Determine the [x, y] coordinate at the center of the cell enclosing the given text.  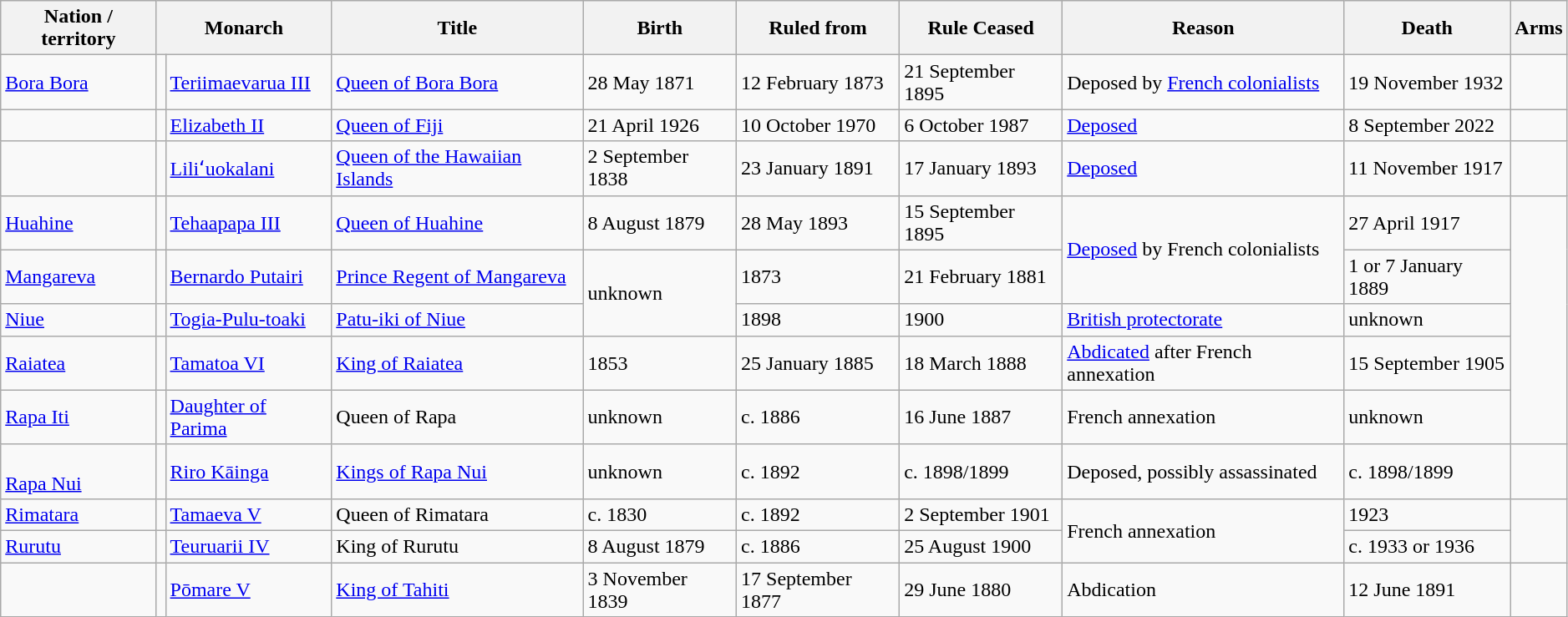
Riro Kāinga [249, 471]
28 May 1871 [660, 82]
Arms [1539, 28]
Patu-iki of Niue [458, 320]
6 October 1987 [981, 125]
12 June 1891 [1427, 589]
Bernardo Putairi [249, 277]
Kings of Rapa Nui [458, 471]
2 September 1901 [981, 514]
Rule Ceased [981, 28]
23 January 1891 [819, 169]
2 September 1838 [660, 169]
Prince Regent of Mangareva [458, 277]
28 May 1893 [819, 222]
Huahine [79, 222]
11 November 1917 [1427, 169]
19 November 1932 [1427, 82]
25 January 1885 [819, 362]
Abdication [1203, 589]
King of Rurutu [458, 546]
Liliʻuokalani [249, 169]
Togia-Pulu-toaki [249, 320]
Raiatea [79, 362]
Tamatoa VI [249, 362]
8 September 2022 [1427, 125]
12 February 1873 [819, 82]
Tehaapapa III [249, 222]
Queen of Huahine [458, 222]
Mangareva [79, 277]
King of Raiatea [458, 362]
Daughter of Parima [249, 417]
Teriimaevarua III [249, 82]
Monarch [244, 28]
Rurutu [79, 546]
Reason [1203, 28]
Birth [660, 28]
Deposed, possibly assassinated [1203, 471]
King of Tahiti [458, 589]
17 September 1877 [819, 589]
Rapa Iti [79, 417]
Pōmare V [249, 589]
Rapa Nui [79, 471]
Nation / territory [79, 28]
c. 1830 [660, 514]
Elizabeth II [249, 125]
21 September 1895 [981, 82]
21 April 1926 [660, 125]
18 March 1888 [981, 362]
Queen of Rapa [458, 417]
16 June 1887 [981, 417]
Abdicated after French annexation [1203, 362]
c. 1933 or 1936 [1427, 546]
17 January 1893 [981, 169]
1853 [660, 362]
Rimatara [79, 514]
15 September 1895 [981, 222]
Queen of the Hawaiian Islands [458, 169]
Teuruarii IV [249, 546]
29 June 1880 [981, 589]
15 September 1905 [1427, 362]
3 November 1839 [660, 589]
Niue [79, 320]
Queen of Rimatara [458, 514]
27 April 1917 [1427, 222]
Tamaeva V [249, 514]
1923 [1427, 514]
British protectorate [1203, 320]
Queen of Bora Bora [458, 82]
Queen of Fiji [458, 125]
25 August 1900 [981, 546]
Ruled from [819, 28]
1873 [819, 277]
Bora Bora [79, 82]
1900 [981, 320]
Title [458, 28]
10 October 1970 [819, 125]
21 February 1881 [981, 277]
1 or 7 January 1889 [1427, 277]
1898 [819, 320]
Death [1427, 28]
